Detect which cell encompasses the target text, then output its (X, Y) center coordinate. 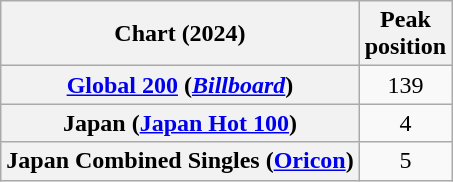
5 (405, 161)
139 (405, 85)
Global 200 (Billboard) (180, 85)
Japan Combined Singles (Oricon) (180, 161)
Japan (Japan Hot 100) (180, 123)
4 (405, 123)
Peakposition (405, 34)
Chart (2024) (180, 34)
